Capture the cell that displays the provided text and extract its (x, y) central coordinate. 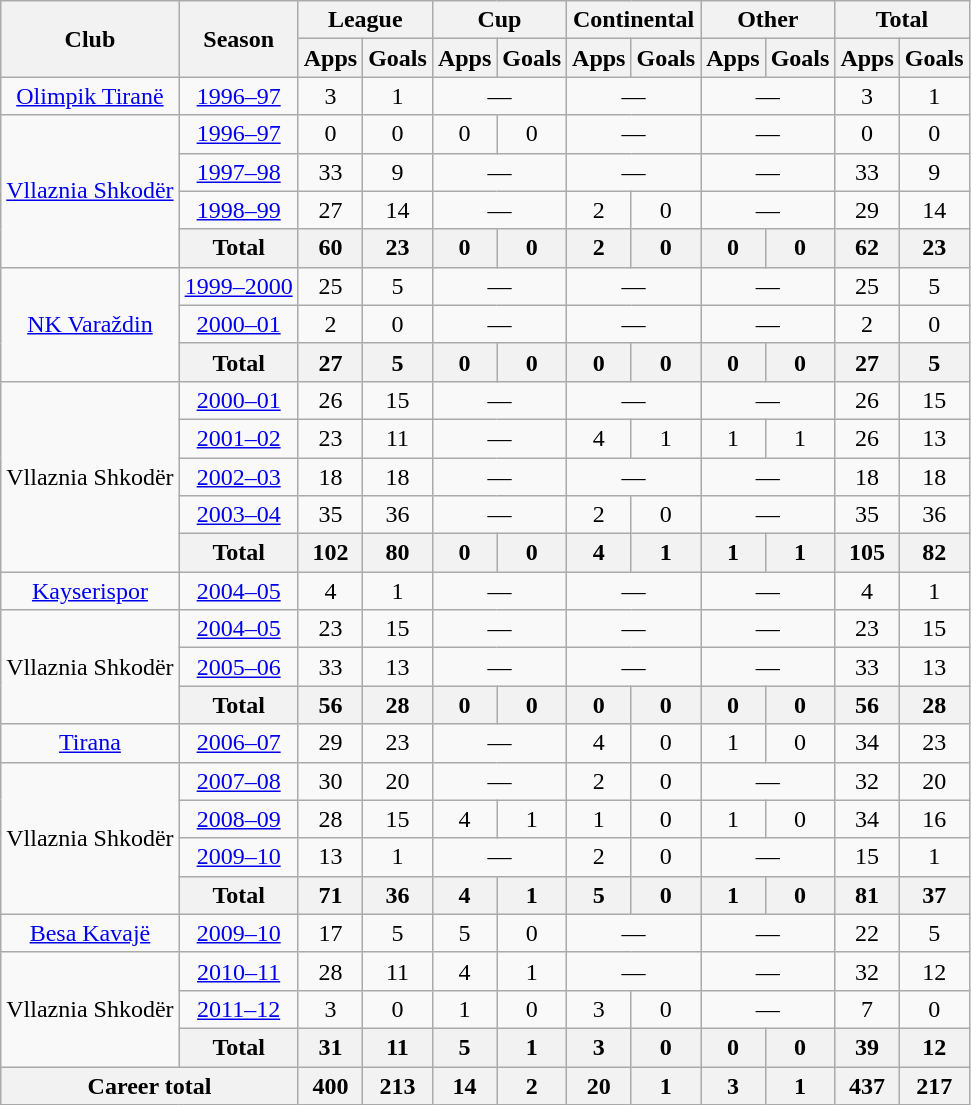
60 (330, 248)
2007–08 (238, 781)
213 (398, 1085)
30 (330, 781)
2001–02 (238, 438)
2005–06 (238, 667)
Kayserispor (90, 591)
102 (330, 553)
17 (330, 933)
Other (768, 20)
NK Varaždin (90, 324)
7 (867, 1009)
2008–09 (238, 819)
22 (867, 933)
217 (934, 1085)
2011–12 (238, 1009)
71 (330, 895)
Olimpik Tiranë (90, 96)
2006–07 (238, 743)
Continental (634, 20)
Season (238, 39)
437 (867, 1085)
81 (867, 895)
105 (867, 553)
80 (398, 553)
2003–04 (238, 515)
16 (934, 819)
2002–03 (238, 477)
62 (867, 248)
2010–11 (238, 971)
Cup (499, 20)
Club (90, 39)
1998–99 (238, 210)
31 (330, 1047)
League (365, 20)
39 (867, 1047)
82 (934, 553)
37 (934, 895)
400 (330, 1085)
Tirana (90, 743)
1999–2000 (238, 286)
1997–98 (238, 172)
Career total (150, 1085)
Besa Kavajë (90, 933)
